Locate the cell with the specified text and output its (x, y) center coordinate. 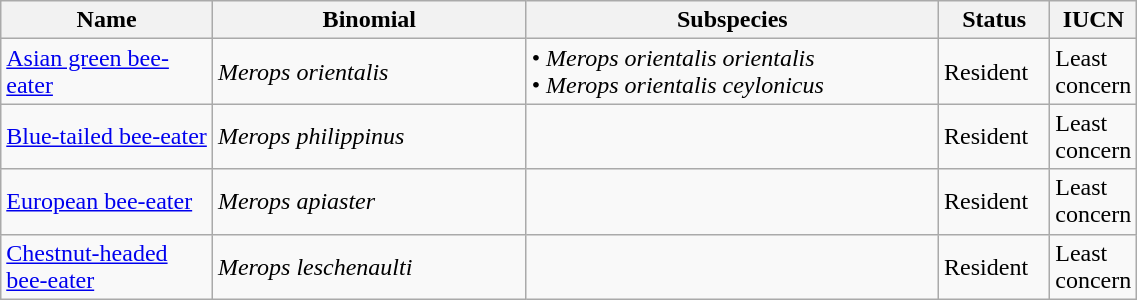
Merops apiaster (369, 202)
Name (107, 20)
Status (994, 20)
• Merops orientalis orientalis• Merops orientalis ceylonicus (732, 72)
European bee-eater (107, 202)
Merops leschenaulti (369, 266)
Merops orientalis (369, 72)
Merops philippinus (369, 136)
IUCN (1094, 20)
Chestnut-headed bee-eater (107, 266)
Blue-tailed bee-eater (107, 136)
Binomial (369, 20)
Asian green bee-eater (107, 72)
Subspecies (732, 20)
